Extract the [x, y] coordinate from the center of the cell holding the provided text.  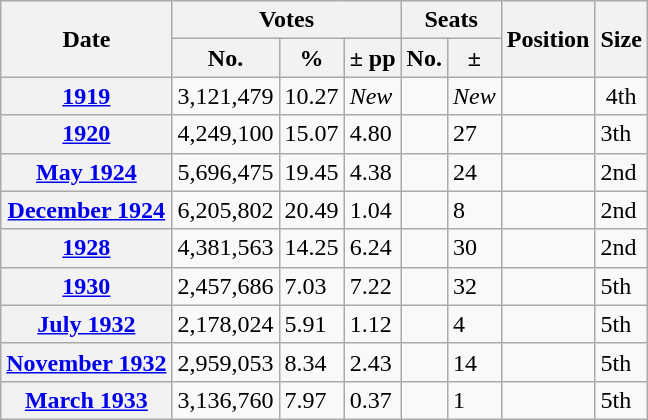
7.03 [312, 286]
4.80 [372, 134]
July 1932 [86, 324]
1920 [86, 134]
20.49 [312, 210]
March 1933 [86, 400]
1 [474, 400]
2,178,024 [226, 324]
Seats [451, 20]
1928 [86, 248]
8.34 [312, 362]
6.24 [372, 248]
1930 [86, 286]
2,959,053 [226, 362]
6,205,802 [226, 210]
Votes [286, 20]
19.45 [312, 172]
Position [548, 39]
% [312, 58]
Size [621, 39]
May 1924 [86, 172]
5.91 [312, 324]
2.43 [372, 362]
32 [474, 286]
4,249,100 [226, 134]
5,696,475 [226, 172]
1.12 [372, 324]
1919 [86, 96]
14.25 [312, 248]
0.37 [372, 400]
4 [474, 324]
8 [474, 210]
3,136,760 [226, 400]
Date [86, 39]
4th [621, 96]
2,457,686 [226, 286]
24 [474, 172]
± pp [372, 58]
November 1932 [86, 362]
± [474, 58]
14 [474, 362]
4.38 [372, 172]
1.04 [372, 210]
27 [474, 134]
7.22 [372, 286]
4,381,563 [226, 248]
December 1924 [86, 210]
15.07 [312, 134]
10.27 [312, 96]
3th [621, 134]
30 [474, 248]
3,121,479 [226, 96]
7.97 [312, 400]
